Determine the [X, Y] coordinate at the center of the cell enclosing the given text.  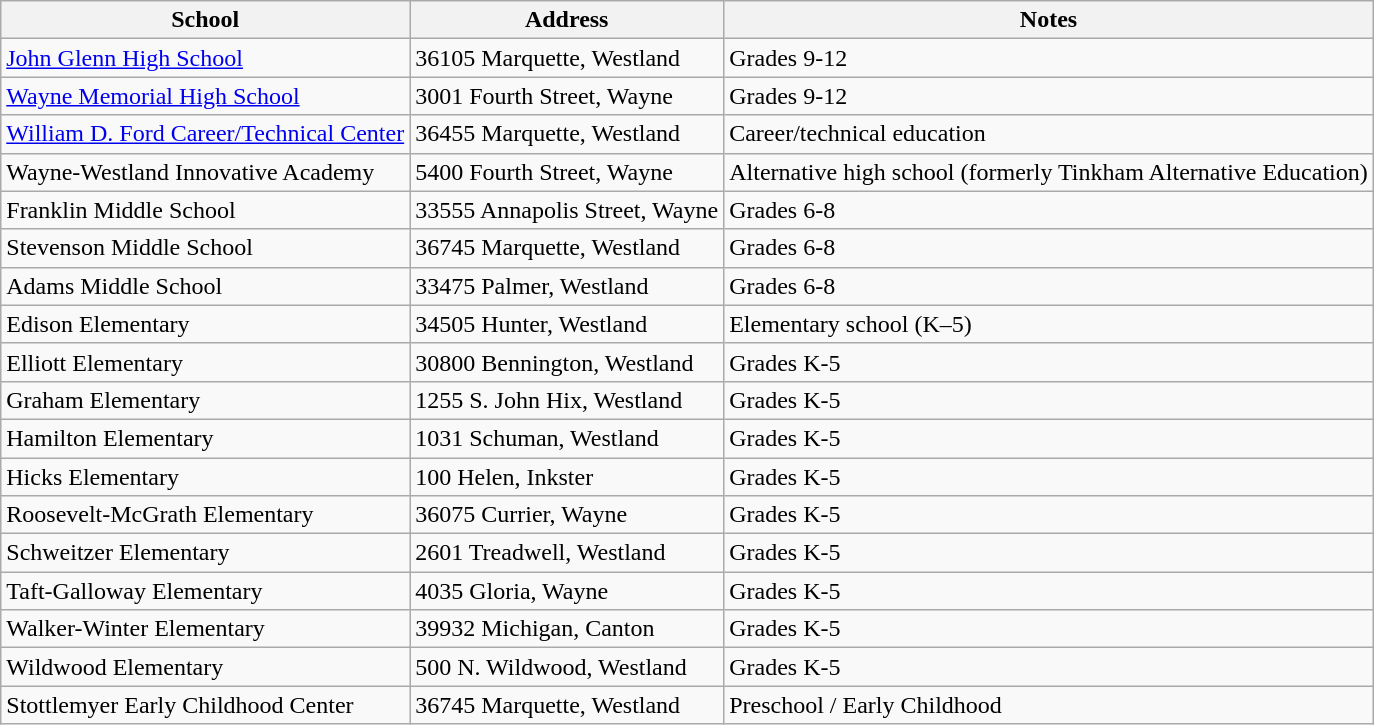
36455 Marquette, Westland [567, 134]
Schweitzer Elementary [206, 553]
Elliott Elementary [206, 362]
Taft-Galloway Elementary [206, 591]
36105 Marquette, Westland [567, 58]
Stevenson Middle School [206, 248]
Hicks Elementary [206, 477]
3001 Fourth Street, Wayne [567, 96]
Address [567, 20]
36075 Currier, Wayne [567, 515]
Wayne Memorial High School [206, 96]
John Glenn High School [206, 58]
Edison Elementary [206, 324]
Graham Elementary [206, 400]
Wayne-Westland Innovative Academy [206, 172]
School [206, 20]
500 N. Wildwood, Westland [567, 667]
100 Helen, Inkster [567, 477]
Adams Middle School [206, 286]
30800 Bennington, Westland [567, 362]
Elementary school (K–5) [1049, 324]
Franklin Middle School [206, 210]
33475 Palmer, Westland [567, 286]
1255 S. John Hix, Westland [567, 400]
34505 Hunter, Westland [567, 324]
Notes [1049, 20]
Career/technical education [1049, 134]
1031 Schuman, Westland [567, 438]
Alternative high school (formerly Tinkham Alternative Education) [1049, 172]
William D. Ford Career/Technical Center [206, 134]
Hamilton Elementary [206, 438]
Walker-Winter Elementary [206, 629]
39932 Michigan, Canton [567, 629]
2601 Treadwell, Westland [567, 553]
33555 Annapolis Street, Wayne [567, 210]
Wildwood Elementary [206, 667]
4035 Gloria, Wayne [567, 591]
Stottlemyer Early Childhood Center [206, 705]
5400 Fourth Street, Wayne [567, 172]
Preschool / Early Childhood [1049, 705]
Roosevelt-McGrath Elementary [206, 515]
